Return (x, y) of the center of cell containing provided text 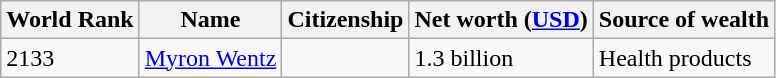
Source of wealth (684, 20)
Citizenship (346, 20)
2133 (70, 58)
Myron Wentz (210, 58)
Name (210, 20)
Health products (684, 58)
Net worth (USD) (501, 20)
World Rank (70, 20)
1.3 billion (501, 58)
